Return the (X, Y) coordinate for the center point of the cell that contains the specified text.  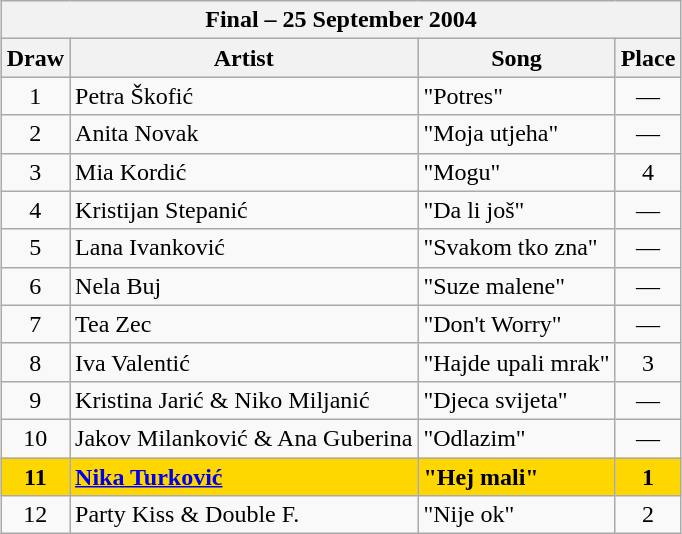
Tea Zec (244, 324)
Iva Valentić (244, 362)
9 (35, 400)
"Moja utjeha" (516, 134)
Mia Kordić (244, 172)
12 (35, 515)
"Nije ok" (516, 515)
Nika Turković (244, 477)
Song (516, 58)
6 (35, 286)
Party Kiss & Double F. (244, 515)
"Hej mali" (516, 477)
"Odlazim" (516, 438)
Artist (244, 58)
"Da li još" (516, 210)
"Don't Worry" (516, 324)
Place (648, 58)
Jakov Milanković & Ana Guberina (244, 438)
Anita Novak (244, 134)
Lana Ivanković (244, 248)
"Svakom tko zna" (516, 248)
"Hajde upali mrak" (516, 362)
5 (35, 248)
11 (35, 477)
"Djeca svijeta" (516, 400)
Nela Buj (244, 286)
"Potres" (516, 96)
10 (35, 438)
8 (35, 362)
Petra Škofić (244, 96)
7 (35, 324)
"Suze malene" (516, 286)
Draw (35, 58)
Kristijan Stepanić (244, 210)
Final – 25 September 2004 (341, 20)
"Mogu" (516, 172)
Kristina Jarić & Niko Miljanić (244, 400)
